Capture the cell that displays the provided text and extract its (x, y) central coordinate. 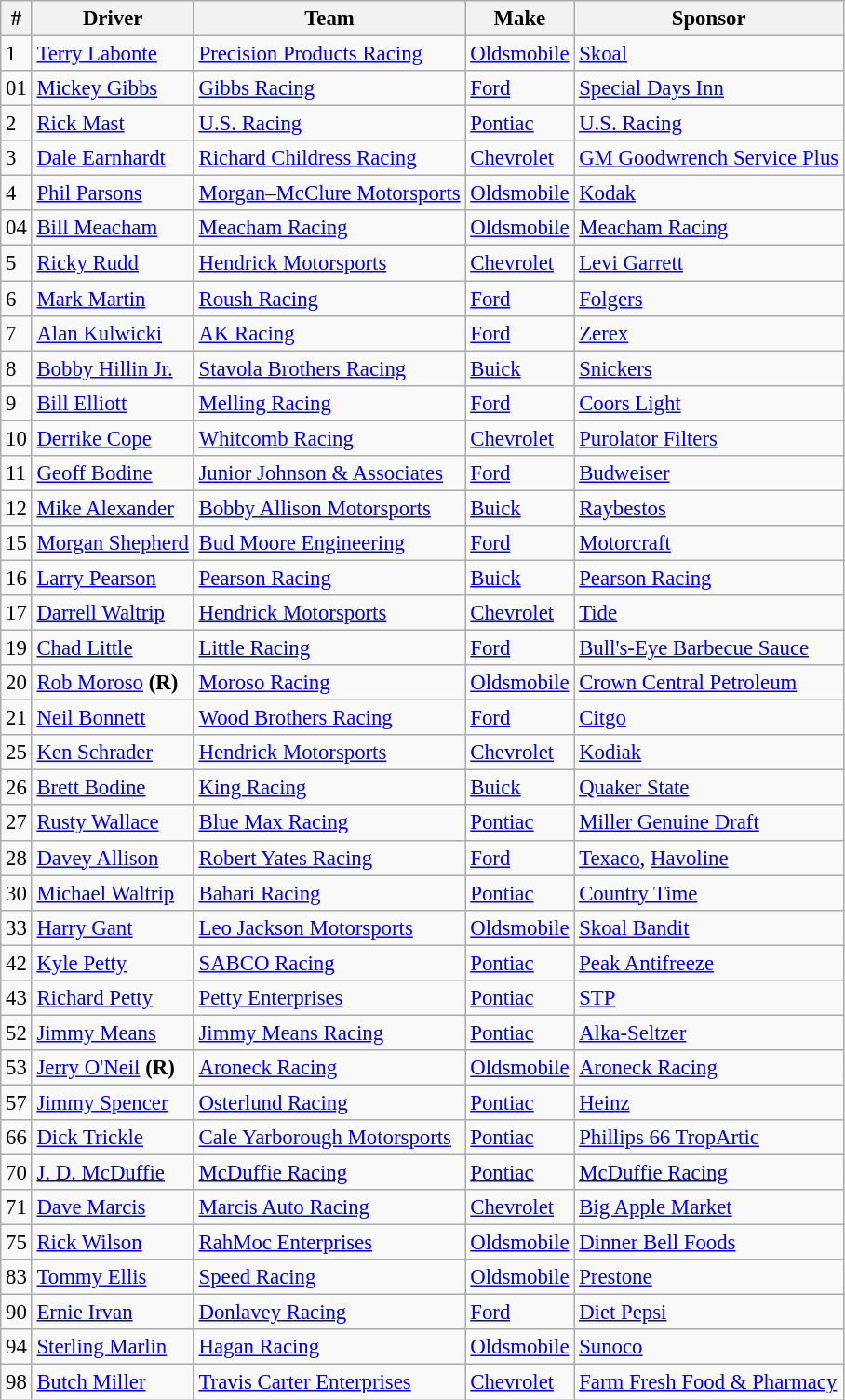
Petty Enterprises (329, 998)
Ernie Irvan (113, 1313)
Rob Moroso (R) (113, 683)
Brett Bodine (113, 788)
43 (17, 998)
Bahari Racing (329, 893)
Rusty Wallace (113, 823)
Neil Bonnett (113, 718)
Texaco, Havoline (709, 858)
52 (17, 1033)
7 (17, 333)
Cale Yarborough Motorsports (329, 1138)
Country Time (709, 893)
Bill Elliott (113, 403)
Tide (709, 613)
Sponsor (709, 19)
Marcis Auto Racing (329, 1207)
71 (17, 1207)
Quaker State (709, 788)
27 (17, 823)
Bobby Allison Motorsports (329, 508)
Big Apple Market (709, 1207)
Alka-Seltzer (709, 1033)
Skoal Bandit (709, 927)
GM Goodwrench Service Plus (709, 158)
04 (17, 228)
Speed Racing (329, 1277)
75 (17, 1243)
Roush Racing (329, 299)
STP (709, 998)
26 (17, 788)
Snickers (709, 368)
Jimmy Means Racing (329, 1033)
10 (17, 438)
Bull's-Eye Barbecue Sauce (709, 648)
53 (17, 1068)
Skoal (709, 54)
Mickey Gibbs (113, 88)
90 (17, 1313)
Derrike Cope (113, 438)
94 (17, 1348)
Purolator Filters (709, 438)
Phillips 66 TropArtic (709, 1138)
5 (17, 263)
Heinz (709, 1102)
Wood Brothers Racing (329, 718)
Driver (113, 19)
33 (17, 927)
Sterling Marlin (113, 1348)
Osterlund Racing (329, 1102)
28 (17, 858)
12 (17, 508)
Levi Garrett (709, 263)
Little Racing (329, 648)
Jimmy Spencer (113, 1102)
Butch Miller (113, 1382)
Bobby Hillin Jr. (113, 368)
Alan Kulwicki (113, 333)
Phil Parsons (113, 193)
Ken Schrader (113, 753)
30 (17, 893)
25 (17, 753)
21 (17, 718)
Bud Moore Engineering (329, 543)
70 (17, 1173)
Dale Earnhardt (113, 158)
Special Days Inn (709, 88)
Davey Allison (113, 858)
Jimmy Means (113, 1033)
1 (17, 54)
01 (17, 88)
Morgan Shepherd (113, 543)
9 (17, 403)
Travis Carter Enterprises (329, 1382)
Miller Genuine Draft (709, 823)
Zerex (709, 333)
Michael Waltrip (113, 893)
Dave Marcis (113, 1207)
Richard Petty (113, 998)
Junior Johnson & Associates (329, 473)
Mark Martin (113, 299)
Crown Central Petroleum (709, 683)
Geoff Bodine (113, 473)
Citgo (709, 718)
Larry Pearson (113, 578)
19 (17, 648)
J. D. McDuffie (113, 1173)
Gibbs Racing (329, 88)
16 (17, 578)
Darrell Waltrip (113, 613)
Farm Fresh Food & Pharmacy (709, 1382)
Rick Wilson (113, 1243)
Stavola Brothers Racing (329, 368)
15 (17, 543)
Kodak (709, 193)
SABCO Racing (329, 963)
Folgers (709, 299)
66 (17, 1138)
Coors Light (709, 403)
Sunoco (709, 1348)
42 (17, 963)
Morgan–McClure Motorsports (329, 193)
Harry Gant (113, 927)
Ricky Rudd (113, 263)
Richard Childress Racing (329, 158)
11 (17, 473)
6 (17, 299)
17 (17, 613)
Dinner Bell Foods (709, 1243)
RahMoc Enterprises (329, 1243)
Make (519, 19)
Raybestos (709, 508)
Mike Alexander (113, 508)
Robert Yates Racing (329, 858)
2 (17, 124)
Rick Mast (113, 124)
Whitcomb Racing (329, 438)
# (17, 19)
Jerry O'Neil (R) (113, 1068)
Motorcraft (709, 543)
Diet Pepsi (709, 1313)
Peak Antifreeze (709, 963)
Melling Racing (329, 403)
8 (17, 368)
Tommy Ellis (113, 1277)
Leo Jackson Motorsports (329, 927)
Kodiak (709, 753)
3 (17, 158)
Donlavey Racing (329, 1313)
Team (329, 19)
57 (17, 1102)
Chad Little (113, 648)
Budweiser (709, 473)
Hagan Racing (329, 1348)
Terry Labonte (113, 54)
98 (17, 1382)
Kyle Petty (113, 963)
83 (17, 1277)
Bill Meacham (113, 228)
King Racing (329, 788)
Precision Products Racing (329, 54)
20 (17, 683)
AK Racing (329, 333)
Dick Trickle (113, 1138)
4 (17, 193)
Blue Max Racing (329, 823)
Moroso Racing (329, 683)
Prestone (709, 1277)
